Detect which cell encompasses the target text, then output its [X, Y] center coordinate. 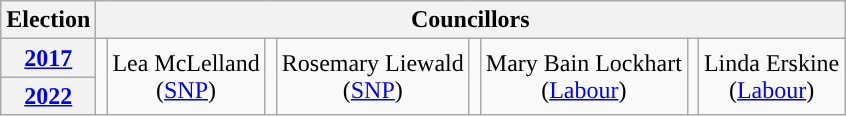
Rosemary Liewald(SNP) [372, 77]
Lea McLelland(SNP) [186, 77]
Linda Erskine(Labour) [771, 77]
Election [48, 20]
Councillors [470, 20]
2017 [48, 58]
2022 [48, 96]
Mary Bain Lockhart(Labour) [584, 77]
